Determine the (x, y) coordinate at the center of the cell enclosing the given text.  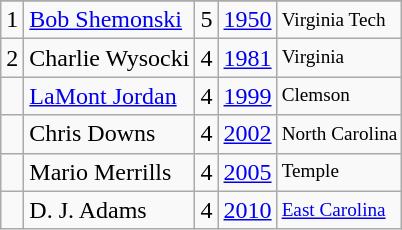
Clemson (340, 96)
Virginia (340, 58)
1 (12, 20)
2002 (248, 134)
1950 (248, 20)
Charlie Wysocki (110, 58)
Bob Shemonski (110, 20)
2010 (248, 210)
D. J. Adams (110, 210)
1981 (248, 58)
Chris Downs (110, 134)
North Carolina (340, 134)
5 (206, 20)
LaMont Jordan (110, 96)
Virginia Tech (340, 20)
East Carolina (340, 210)
Mario Merrills (110, 172)
Temple (340, 172)
2005 (248, 172)
2 (12, 58)
1999 (248, 96)
